Locate the cell with the specified text and output its [x, y] center coordinate. 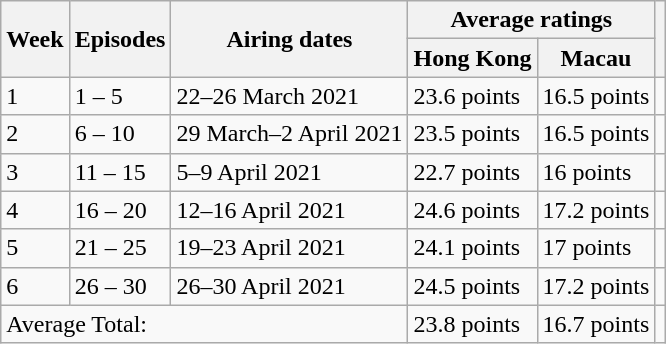
26–30 April 2021 [290, 286]
6 – 10 [120, 134]
23.8 points [472, 324]
Episodes [120, 39]
1 [35, 96]
Week [35, 39]
19–23 April 2021 [290, 248]
22.7 points [472, 172]
23.5 points [472, 134]
Average Total: [204, 324]
1 – 5 [120, 96]
26 – 30 [120, 286]
24.6 points [472, 210]
16 points [596, 172]
11 – 15 [120, 172]
17 points [596, 248]
16 – 20 [120, 210]
Macau [596, 58]
3 [35, 172]
2 [35, 134]
4 [35, 210]
29 March–2 April 2021 [290, 134]
24.5 points [472, 286]
12–16 April 2021 [290, 210]
24.1 points [472, 248]
21 – 25 [120, 248]
Hong Kong [472, 58]
5 [35, 248]
22–26 March 2021 [290, 96]
5–9 April 2021 [290, 172]
16.7 points [596, 324]
Airing dates [290, 39]
Average ratings [532, 20]
23.6 points [472, 96]
6 [35, 286]
